Provide the (x, y) coordinate of the cell's center where the given text is located.  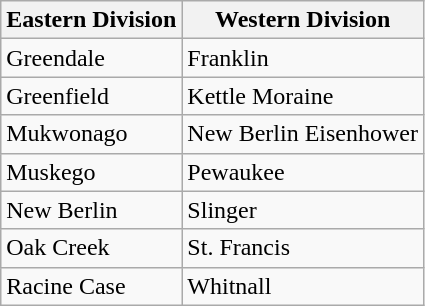
Greendale (92, 58)
New Berlin (92, 210)
Slinger (303, 210)
St. Francis (303, 248)
Greenfield (92, 96)
Franklin (303, 58)
Eastern Division (92, 20)
Oak Creek (92, 248)
Pewaukee (303, 172)
Kettle Moraine (303, 96)
Western Division (303, 20)
Racine Case (92, 286)
New Berlin Eisenhower (303, 134)
Mukwonago (92, 134)
Muskego (92, 172)
Whitnall (303, 286)
